Extract the [x, y] coordinate from the center of the cell holding the provided text.  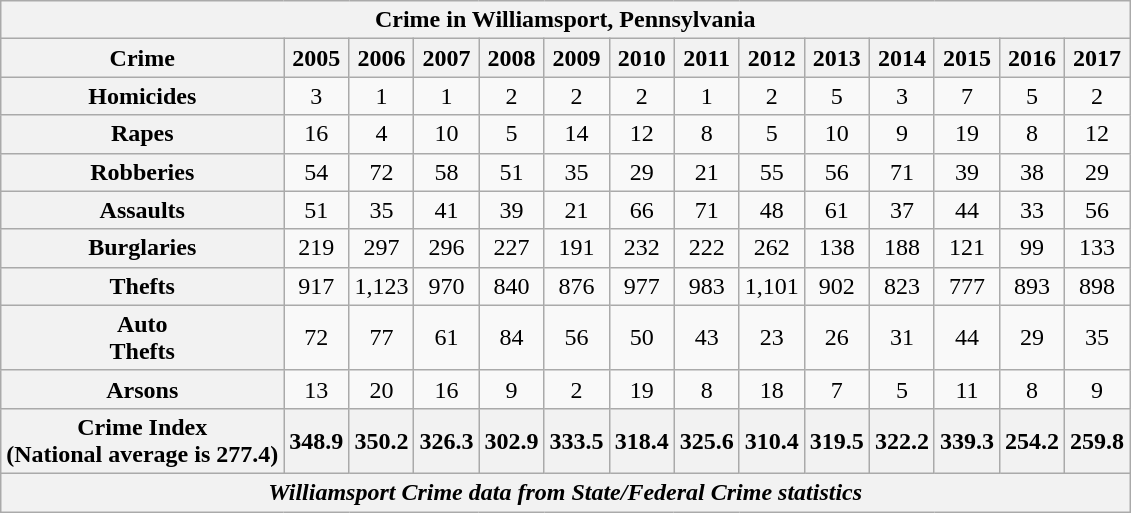
318.4 [642, 440]
2006 [382, 58]
977 [642, 286]
350.2 [382, 440]
11 [966, 389]
893 [1032, 286]
54 [316, 172]
13 [316, 389]
2011 [706, 58]
55 [772, 172]
77 [382, 338]
191 [576, 248]
43 [706, 338]
2016 [1032, 58]
1,101 [772, 286]
84 [512, 338]
970 [446, 286]
23 [772, 338]
339.3 [966, 440]
2012 [772, 58]
Thefts [142, 286]
262 [772, 248]
99 [1032, 248]
2014 [902, 58]
Homicides [142, 96]
310.4 [772, 440]
232 [642, 248]
2005 [316, 58]
50 [642, 338]
2007 [446, 58]
1,123 [382, 286]
219 [316, 248]
41 [446, 210]
876 [576, 286]
37 [902, 210]
18 [772, 389]
48 [772, 210]
Robberies [142, 172]
Burglaries [142, 248]
296 [446, 248]
983 [706, 286]
326.3 [446, 440]
777 [966, 286]
Assaults [142, 210]
AutoThefts [142, 338]
2009 [576, 58]
121 [966, 248]
4 [382, 134]
2015 [966, 58]
188 [902, 248]
322.2 [902, 440]
58 [446, 172]
138 [836, 248]
Crime in Williamsport, Pennsylvania [566, 20]
Arsons [142, 389]
Crime Index (National average is 277.4) [142, 440]
319.5 [836, 440]
325.6 [706, 440]
2008 [512, 58]
823 [902, 286]
26 [836, 338]
38 [1032, 172]
898 [1098, 286]
Williamsport Crime data from State/Federal Crime statistics [566, 492]
2010 [642, 58]
917 [316, 286]
222 [706, 248]
2017 [1098, 58]
Rapes [142, 134]
14 [576, 134]
297 [382, 248]
227 [512, 248]
348.9 [316, 440]
840 [512, 286]
2013 [836, 58]
20 [382, 389]
31 [902, 338]
333.5 [576, 440]
259.8 [1098, 440]
902 [836, 286]
Crime [142, 58]
133 [1098, 248]
254.2 [1032, 440]
33 [1032, 210]
66 [642, 210]
302.9 [512, 440]
